Find where the given text appears and provide that cell's center as [x, y] coordinate. 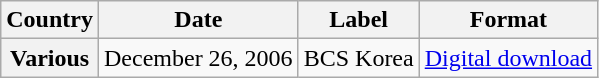
Digital download [508, 58]
Various [50, 58]
Country [50, 20]
Format [508, 20]
Date [198, 20]
December 26, 2006 [198, 58]
BCS Korea [358, 58]
Label [358, 20]
